Detect which cell encompasses the target text, then output its [x, y] center coordinate. 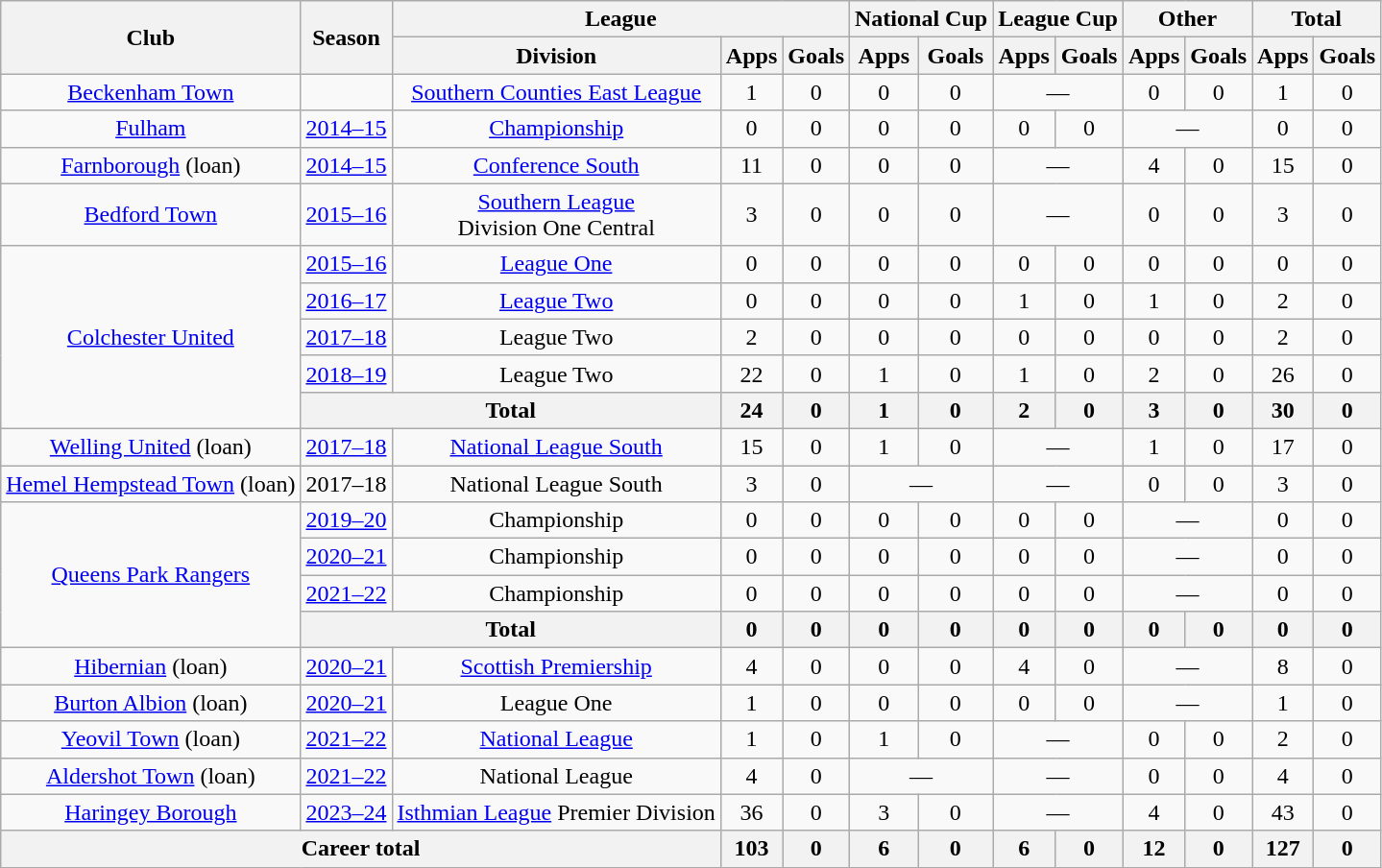
Haringey Borough [151, 812]
Welling United (loan) [151, 446]
Conference South [556, 165]
Southern Counties East League [556, 92]
Club [151, 37]
Farnborough (loan) [151, 165]
8 [1283, 666]
26 [1283, 374]
Hibernian (loan) [151, 666]
24 [751, 410]
11 [751, 165]
17 [1283, 446]
2018–19 [346, 374]
Queens Park Rangers [151, 575]
Aldershot Town (loan) [151, 776]
103 [751, 849]
Fulham [151, 129]
Isthmian League Premier Division [556, 812]
2023–24 [346, 812]
Colchester United [151, 337]
League [620, 19]
Yeovil Town (loan) [151, 739]
30 [1283, 410]
Beckenham Town [151, 92]
Division [556, 56]
127 [1283, 849]
Hemel Hempstead Town (loan) [151, 483]
Scottish Premiership [556, 666]
Southern LeagueDivision One Central [556, 215]
2019–20 [346, 520]
Season [346, 37]
National Cup [922, 19]
Bedford Town [151, 215]
43 [1283, 812]
Burton Albion (loan) [151, 703]
22 [751, 374]
12 [1153, 849]
2016–17 [346, 301]
Career total [361, 849]
League Cup [1058, 19]
Other [1187, 19]
36 [751, 812]
